Capture the cell that displays the provided text and extract its [X, Y] central coordinate. 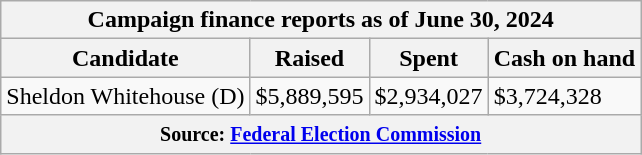
$3,724,328 [564, 96]
Raised [310, 58]
$2,934,027 [428, 96]
$5,889,595 [310, 96]
Candidate [126, 58]
Spent [428, 58]
Campaign finance reports as of June 30, 2024 [321, 20]
Sheldon Whitehouse (D) [126, 96]
Cash on hand [564, 58]
Source: Federal Election Commission [321, 134]
